Output the [x, y] coordinate of the center of the cell containing the given text.  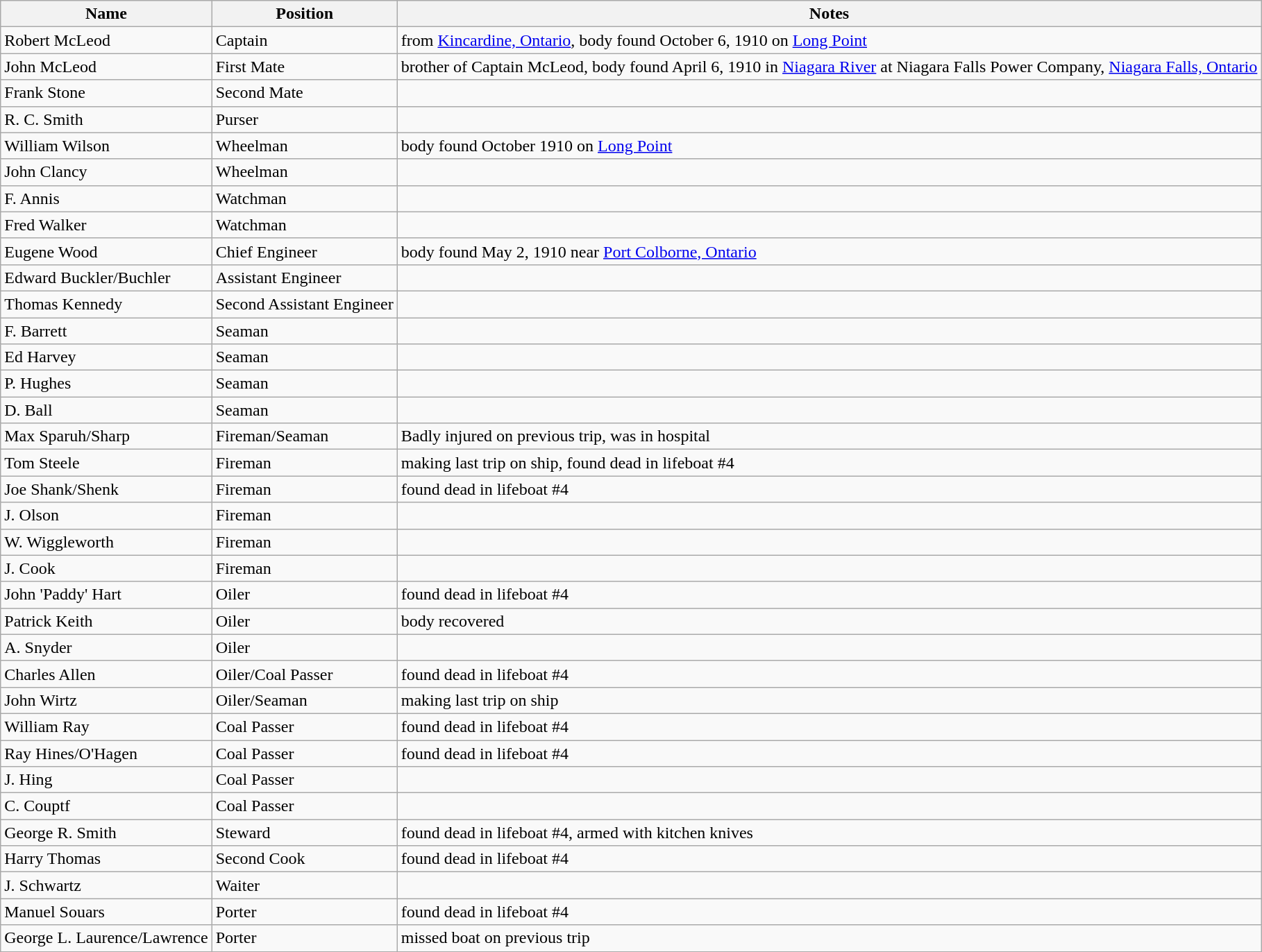
William Wilson [106, 146]
J. Hing [106, 780]
brother of Captain McLeod, body found April 6, 1910 in Niagara River at Niagara Falls Power Company, Niagara Falls, Ontario [829, 67]
F. Annis [106, 198]
A. Snyder [106, 647]
Frank Stone [106, 93]
D. Ball [106, 410]
J. Olson [106, 516]
body found October 1910 on Long Point [829, 146]
Harry Thomas [106, 859]
George R. Smith [106, 833]
Second Mate [304, 93]
Patrick Keith [106, 621]
Fred Walker [106, 225]
Second Assistant Engineer [304, 304]
Purser [304, 119]
P. Hughes [106, 384]
C. Couptf [106, 806]
John Wirtz [106, 700]
from Kincardine, Ontario, body found October 6, 1910 on Long Point [829, 40]
Steward [304, 833]
Oiler/Coal Passer [304, 674]
Chief Engineer [304, 251]
Waiter [304, 885]
body recovered [829, 621]
Second Cook [304, 859]
Edward Buckler/Buchler [106, 278]
Notes [829, 14]
making last trip on ship [829, 700]
Ed Harvey [106, 357]
Thomas Kennedy [106, 304]
Assistant Engineer [304, 278]
F. Barrett [106, 331]
Position [304, 14]
Max Sparuh/Sharp [106, 436]
making last trip on ship, found dead in lifeboat #4 [829, 463]
body found May 2, 1910 near Port Colborne, Ontario [829, 251]
R. C. Smith [106, 119]
George L. Laurence/Lawrence [106, 938]
Oiler/Seaman [304, 700]
Joe Shank/Shenk [106, 489]
Ray Hines/O'Hagen [106, 753]
Badly injured on previous trip, was in hospital [829, 436]
J. Schwartz [106, 885]
Captain [304, 40]
John Clancy [106, 172]
missed boat on previous trip [829, 938]
Fireman/Seaman [304, 436]
First Mate [304, 67]
found dead in lifeboat #4, armed with kitchen knives [829, 833]
Robert McLeod [106, 40]
Tom Steele [106, 463]
Name [106, 14]
Eugene Wood [106, 251]
J. Cook [106, 568]
John McLeod [106, 67]
W. Wiggleworth [106, 542]
John 'Paddy' Hart [106, 595]
William Ray [106, 726]
Manuel Souars [106, 912]
Charles Allen [106, 674]
